Provide the [x, y] coordinate of the cell's center where the given text is located.  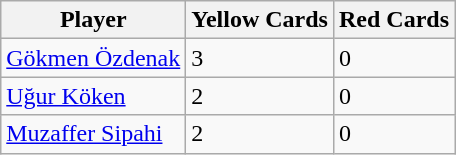
Muzaffer Sipahi [94, 134]
Gökmen Özdenak [94, 58]
Yellow Cards [260, 20]
3 [260, 58]
Player [94, 20]
Red Cards [394, 20]
Uğur Köken [94, 96]
